Identify which cell holds the provided text, then report its [x, y] central coordinate. 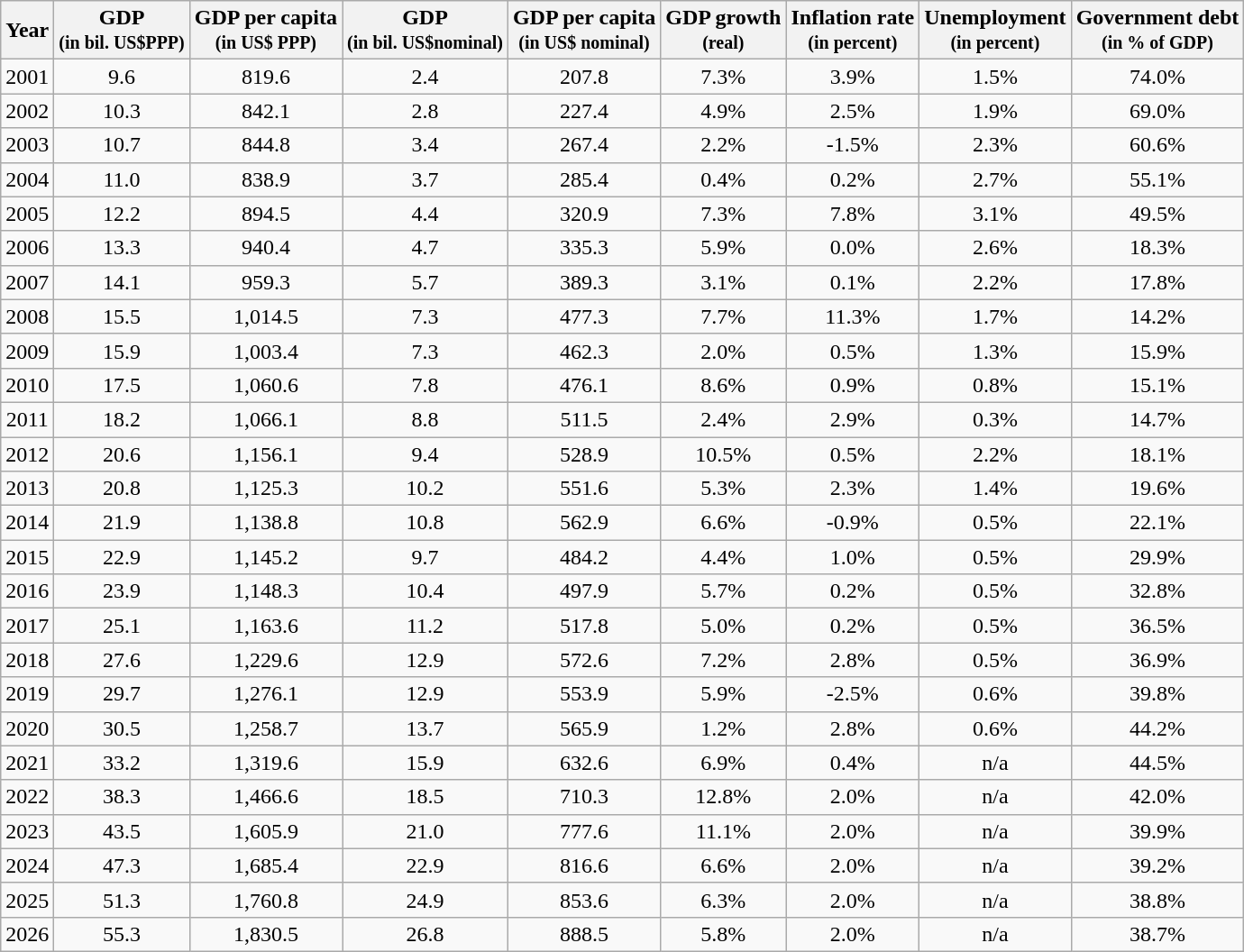
55.3 [122, 934]
2013 [27, 489]
2011 [27, 419]
29.9% [1157, 557]
285.4 [584, 179]
21.9 [122, 523]
4.9% [723, 111]
1,060.6 [265, 385]
7.2% [723, 660]
2.5% [853, 111]
517.8 [584, 626]
38.7% [1157, 934]
2006 [27, 248]
1.4% [995, 489]
1,830.5 [265, 934]
1,014.5 [265, 316]
74.0% [1157, 77]
8.6% [723, 385]
23.9 [122, 591]
7.7% [723, 316]
GDP(in bil. US$nominal) [425, 31]
11.0 [122, 179]
GDP per capita(in US$ nominal) [584, 31]
2017 [27, 626]
44.2% [1157, 728]
18.5 [425, 797]
7.8 [425, 385]
1,605.9 [265, 831]
2009 [27, 351]
207.8 [584, 77]
1,145.2 [265, 557]
GDP(in bil. US$PPP) [122, 31]
853.6 [584, 900]
39.2% [1157, 865]
1,003.4 [265, 351]
38.3 [122, 797]
13.3 [122, 248]
777.6 [584, 831]
2.9% [853, 419]
476.1 [584, 385]
551.6 [584, 489]
GDP growth(real) [723, 31]
894.5 [265, 214]
3.9% [853, 77]
2024 [27, 865]
10.2 [425, 489]
36.5% [1157, 626]
39.9% [1157, 831]
842.1 [265, 111]
462.3 [584, 351]
69.0% [1157, 111]
1,276.1 [265, 694]
3.4 [425, 145]
5.7% [723, 591]
24.9 [425, 900]
2026 [27, 934]
1.9% [995, 111]
267.4 [584, 145]
632.6 [584, 763]
497.9 [584, 591]
838.9 [265, 179]
4.7 [425, 248]
2015 [27, 557]
511.5 [584, 419]
710.3 [584, 797]
2021 [27, 763]
0.9% [853, 385]
2.4% [723, 419]
15.5 [122, 316]
1,229.6 [265, 660]
12.8% [723, 797]
-1.5% [853, 145]
18.3% [1157, 248]
816.6 [584, 865]
20.6 [122, 453]
10.4 [425, 591]
484.2 [584, 557]
Government debt(in % of GDP) [1157, 31]
565.9 [584, 728]
227.4 [584, 111]
335.3 [584, 248]
2025 [27, 900]
1,125.3 [265, 489]
1.3% [995, 351]
1,319.6 [265, 763]
1,066.1 [265, 419]
2019 [27, 694]
GDP per capita(in US$ PPP) [265, 31]
11.3% [853, 316]
8.8 [425, 419]
5.0% [723, 626]
1,148.3 [265, 591]
844.8 [265, 145]
2008 [27, 316]
1.7% [995, 316]
29.7 [122, 694]
13.7 [425, 728]
27.6 [122, 660]
19.6% [1157, 489]
888.5 [584, 934]
2020 [27, 728]
49.5% [1157, 214]
0.1% [853, 282]
2.7% [995, 179]
32.8% [1157, 591]
30.5 [122, 728]
38.8% [1157, 900]
4.4 [425, 214]
1.0% [853, 557]
25.1 [122, 626]
940.4 [265, 248]
1.5% [995, 77]
4.4% [723, 557]
Year [27, 31]
11.2 [425, 626]
562.9 [584, 523]
0.3% [995, 419]
36.9% [1157, 660]
0.0% [853, 248]
0.8% [995, 385]
33.2 [122, 763]
10.8 [425, 523]
2002 [27, 111]
959.3 [265, 282]
5.3% [723, 489]
Inflation rate(in percent) [853, 31]
22.1% [1157, 523]
-0.9% [853, 523]
2022 [27, 797]
51.3 [122, 900]
2005 [27, 214]
9.7 [425, 557]
1,156.1 [265, 453]
1,163.6 [265, 626]
2014 [27, 523]
6.3% [723, 900]
2018 [27, 660]
55.1% [1157, 179]
14.2% [1157, 316]
1,466.6 [265, 797]
1,258.7 [265, 728]
320.9 [584, 214]
-2.5% [853, 694]
3.7 [425, 179]
17.5 [122, 385]
7.8% [853, 214]
10.5% [723, 453]
14.1 [122, 282]
572.6 [584, 660]
1,138.8 [265, 523]
9.4 [425, 453]
43.5 [122, 831]
10.7 [122, 145]
2.4 [425, 77]
14.7% [1157, 419]
528.9 [584, 453]
2010 [27, 385]
2.6% [995, 248]
2.8 [425, 111]
389.3 [584, 282]
1.2% [723, 728]
18.2 [122, 419]
5.8% [723, 934]
47.3 [122, 865]
553.9 [584, 694]
21.0 [425, 831]
1,760.8 [265, 900]
18.1% [1157, 453]
2012 [27, 453]
5.7 [425, 282]
17.8% [1157, 282]
2023 [27, 831]
9.6 [122, 77]
12.2 [122, 214]
11.1% [723, 831]
20.8 [122, 489]
1,685.4 [265, 865]
42.0% [1157, 797]
2007 [27, 282]
2004 [27, 179]
44.5% [1157, 763]
10.3 [122, 111]
15.1% [1157, 385]
2016 [27, 591]
2003 [27, 145]
26.8 [425, 934]
39.8% [1157, 694]
15.9% [1157, 351]
2001 [27, 77]
6.9% [723, 763]
60.6% [1157, 145]
819.6 [265, 77]
Unemployment(in percent) [995, 31]
477.3 [584, 316]
